Determine the (X, Y) coordinate at the center of the cell enclosing the given text.  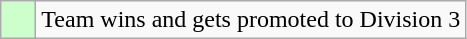
Team wins and gets promoted to Division 3 (251, 20)
